From the cell containing the given text, extract its center point as [x, y] coordinate. 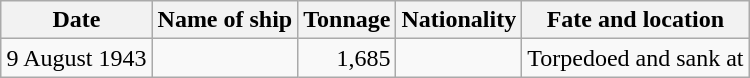
Nationality [459, 20]
1,685 [347, 58]
Fate and location [636, 20]
Date [76, 20]
Torpedoed and sank at [636, 58]
Name of ship [225, 20]
9 August 1943 [76, 58]
Tonnage [347, 20]
